Return the (X, Y) coordinate for the center point of the cell that contains the specified text.  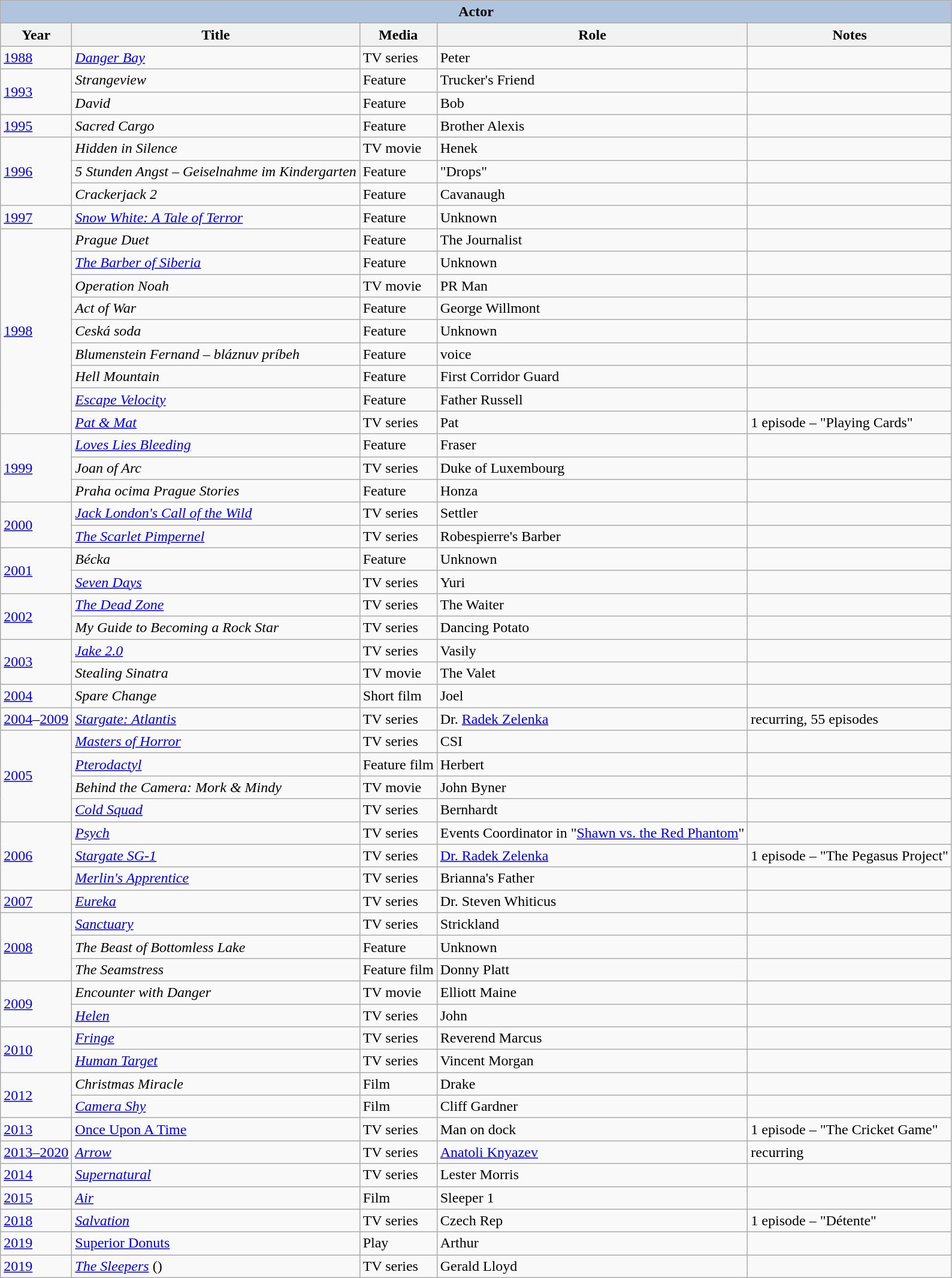
5 Stunden Angst – Geiselnahme im Kindergarten (216, 171)
Events Coordinator in "Shawn vs. the Red Phantom" (592, 833)
Brother Alexis (592, 126)
Dr. Steven Whiticus (592, 901)
Psych (216, 833)
1996 (36, 171)
Joel (592, 696)
Trucker's Friend (592, 80)
The Sleepers () (216, 1266)
The Seamstress (216, 969)
Reverend Marcus (592, 1038)
2005 (36, 776)
Jack London's Call of the Wild (216, 513)
The Beast of Bottomless Lake (216, 947)
2004 (36, 696)
Robespierre's Barber (592, 536)
Brianna's Father (592, 878)
Notes (850, 35)
2009 (36, 1004)
2012 (36, 1095)
PR Man (592, 286)
Arthur (592, 1243)
Hell Mountain (216, 377)
voice (592, 354)
2007 (36, 901)
1993 (36, 92)
Bob (592, 103)
2015 (36, 1198)
Cavanaugh (592, 194)
"Drops" (592, 171)
Supernatural (216, 1175)
Air (216, 1198)
2010 (36, 1050)
Cliff Gardner (592, 1107)
Vasily (592, 650)
Human Target (216, 1061)
Pat & Mat (216, 422)
Spare Change (216, 696)
1999 (36, 468)
Camera Shy (216, 1107)
Strickland (592, 924)
Bernhardt (592, 810)
2013–2020 (36, 1152)
1998 (36, 331)
Henek (592, 149)
Cold Squad (216, 810)
2013 (36, 1129)
2006 (36, 856)
Yuri (592, 582)
The Waiter (592, 605)
Short film (398, 696)
Dancing Potato (592, 627)
Lester Morris (592, 1175)
Arrow (216, 1152)
John Byner (592, 787)
Snow White: A Tale of Terror (216, 217)
Anatoli Knyazev (592, 1152)
The Journalist (592, 240)
Eureka (216, 901)
2001 (36, 570)
Ceská soda (216, 331)
The Dead Zone (216, 605)
Man on dock (592, 1129)
George Willmont (592, 309)
Czech Rep (592, 1220)
1997 (36, 217)
Pat (592, 422)
recurring (850, 1152)
David (216, 103)
2002 (36, 616)
1 episode – "The Cricket Game" (850, 1129)
Merlin's Apprentice (216, 878)
Encounter with Danger (216, 992)
The Valet (592, 673)
2004–2009 (36, 719)
Escape Velocity (216, 400)
Act of War (216, 309)
Stealing Sinatra (216, 673)
Duke of Luxembourg (592, 468)
2003 (36, 661)
Gerald Lloyd (592, 1266)
Masters of Horror (216, 742)
Once Upon A Time (216, 1129)
My Guide to Becoming a Rock Star (216, 627)
1 episode – "Détente" (850, 1220)
Joan of Arc (216, 468)
John (592, 1016)
Fraser (592, 445)
Settler (592, 513)
Play (398, 1243)
Salvation (216, 1220)
CSI (592, 742)
First Corridor Guard (592, 377)
2008 (36, 947)
Operation Noah (216, 286)
Title (216, 35)
Actor (476, 12)
Sleeper 1 (592, 1198)
2018 (36, 1220)
recurring, 55 episodes (850, 719)
Stargate: Atlantis (216, 719)
Honza (592, 491)
Praha ocima Prague Stories (216, 491)
Hidden in Silence (216, 149)
Sacred Cargo (216, 126)
Loves Lies Bleeding (216, 445)
Crackerjack 2 (216, 194)
Danger Bay (216, 58)
1 episode – "Playing Cards" (850, 422)
Helen (216, 1016)
Stargate SG-1 (216, 856)
Father Russell (592, 400)
Peter (592, 58)
Strangeview (216, 80)
Role (592, 35)
Media (398, 35)
Sanctuary (216, 924)
Elliott Maine (592, 992)
2014 (36, 1175)
Christmas Miracle (216, 1084)
Donny Platt (592, 969)
2000 (36, 525)
Vincent Morgan (592, 1061)
Drake (592, 1084)
Pterodactyl (216, 765)
Year (36, 35)
1995 (36, 126)
Seven Days (216, 582)
Bécka (216, 559)
The Scarlet Pimpernel (216, 536)
1988 (36, 58)
Fringe (216, 1038)
Behind the Camera: Mork & Mindy (216, 787)
Jake 2.0 (216, 650)
Prague Duet (216, 240)
Herbert (592, 765)
Superior Donuts (216, 1243)
The Barber of Siberia (216, 262)
Blumenstein Fernand – bláznuv príbeh (216, 354)
1 episode – "The Pegasus Project" (850, 856)
